Determine the (X, Y) coordinate at the center of the cell enclosing the given text.  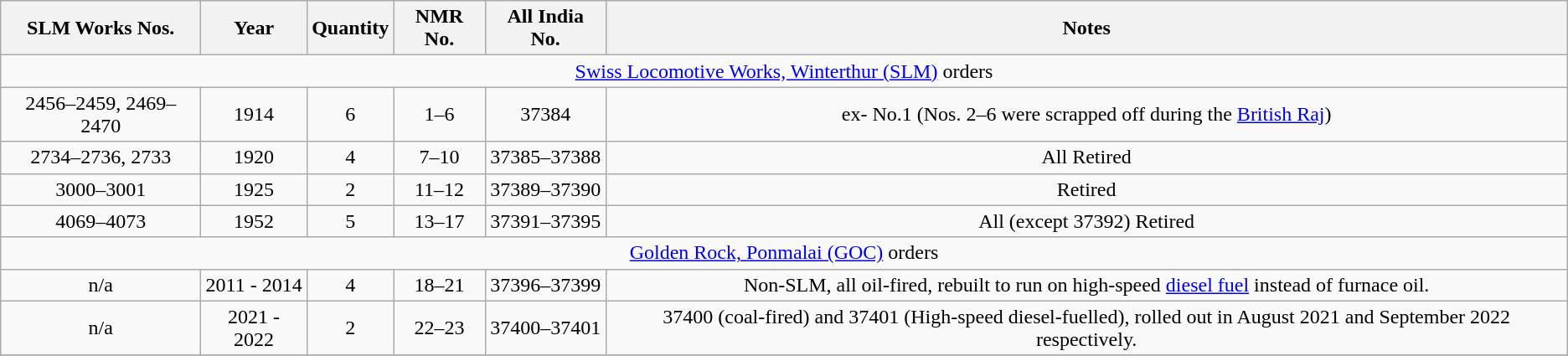
Quantity (350, 28)
Notes (1086, 28)
37384 (545, 114)
11–12 (440, 189)
1920 (255, 157)
2011 - 2014 (255, 285)
All India No. (545, 28)
37396–37399 (545, 285)
Year (255, 28)
37391–37395 (545, 221)
All Retired (1086, 157)
Non-SLM, all oil-fired, rebuilt to run on high-speed diesel fuel instead of furnace oil. (1086, 285)
2021 - 2022 (255, 328)
ex- No.1 (Nos. 2–6 were scrapped off during the British Raj) (1086, 114)
22–23 (440, 328)
13–17 (440, 221)
6 (350, 114)
37400 (coal-fired) and 37401 (High-speed diesel-fuelled), rolled out in August 2021 and September 2022 respectively. (1086, 328)
SLM Works Nos. (101, 28)
Retired (1086, 189)
Golden Rock, Ponmalai (GOC) orders (784, 253)
All (except 37392) Retired (1086, 221)
1–6 (440, 114)
Swiss Locomotive Works, Winterthur (SLM) orders (784, 71)
37400–37401 (545, 328)
1925 (255, 189)
5 (350, 221)
4069–4073 (101, 221)
37385–37388 (545, 157)
7–10 (440, 157)
2456–2459, 2469–2470 (101, 114)
18–21 (440, 285)
2734–2736, 2733 (101, 157)
1914 (255, 114)
1952 (255, 221)
3000–3001 (101, 189)
37389–37390 (545, 189)
NMR No. (440, 28)
